Detect which cell encompasses the target text, then output its (X, Y) center coordinate. 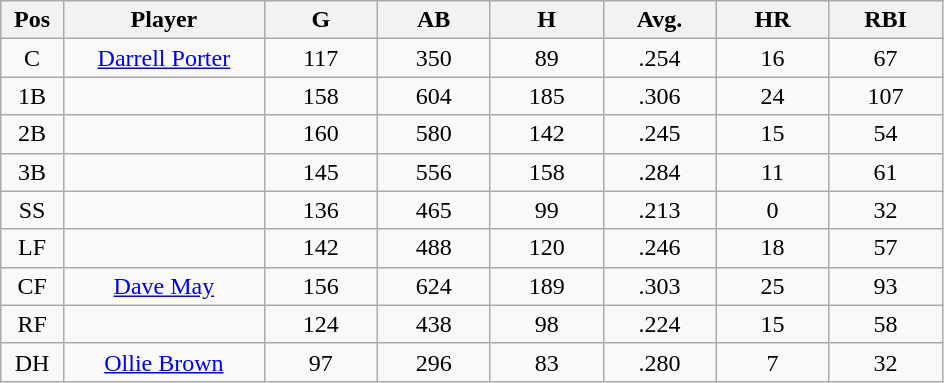
.280 (660, 362)
580 (434, 134)
.254 (660, 58)
350 (434, 58)
Avg. (660, 20)
DH (32, 362)
Pos (32, 20)
HR (772, 20)
120 (546, 248)
556 (434, 172)
3B (32, 172)
0 (772, 210)
Darrell Porter (164, 58)
58 (886, 324)
189 (546, 286)
145 (320, 172)
465 (434, 210)
CF (32, 286)
SS (32, 210)
RF (32, 324)
11 (772, 172)
H (546, 20)
G (320, 20)
.224 (660, 324)
54 (886, 134)
89 (546, 58)
.245 (660, 134)
624 (434, 286)
438 (434, 324)
488 (434, 248)
2B (32, 134)
156 (320, 286)
Dave May (164, 286)
136 (320, 210)
185 (546, 96)
.213 (660, 210)
.303 (660, 286)
LF (32, 248)
57 (886, 248)
160 (320, 134)
Ollie Brown (164, 362)
124 (320, 324)
93 (886, 286)
604 (434, 96)
98 (546, 324)
97 (320, 362)
.246 (660, 248)
296 (434, 362)
117 (320, 58)
RBI (886, 20)
.284 (660, 172)
61 (886, 172)
83 (546, 362)
.306 (660, 96)
7 (772, 362)
Player (164, 20)
C (32, 58)
25 (772, 286)
24 (772, 96)
AB (434, 20)
99 (546, 210)
67 (886, 58)
18 (772, 248)
107 (886, 96)
1B (32, 96)
16 (772, 58)
